Find where the given text appears and provide that cell's center as (X, Y) coordinate. 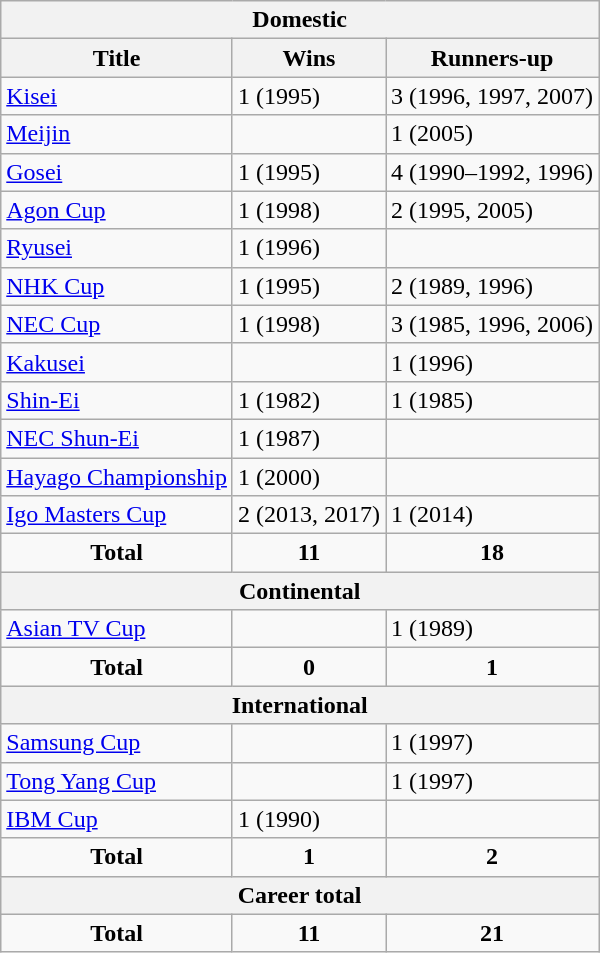
1 (1990) (308, 819)
1 (2014) (492, 515)
Tong Yang Cup (117, 781)
1 (1982) (308, 400)
2 (492, 857)
Meijin (117, 134)
Wins (308, 58)
1 (2005) (492, 134)
Career total (300, 895)
1 (2000) (308, 477)
Shin-Ei (117, 400)
18 (492, 553)
Kisei (117, 96)
Runners-up (492, 58)
1 (1989) (492, 629)
2 (1995, 2005) (492, 210)
21 (492, 933)
Agon Cup (117, 210)
NEC Shun-Ei (117, 438)
Asian TV Cup (117, 629)
Ryusei (117, 248)
International (300, 705)
Kakusei (117, 362)
3 (1985, 1996, 2006) (492, 324)
Gosei (117, 172)
2 (2013, 2017) (308, 515)
Continental (300, 591)
Samsung Cup (117, 743)
2 (1989, 1996) (492, 286)
1 (1985) (492, 400)
0 (308, 667)
Title (117, 58)
3 (1996, 1997, 2007) (492, 96)
NHK Cup (117, 286)
4 (1990–1992, 1996) (492, 172)
Domestic (300, 20)
NEC Cup (117, 324)
Igo Masters Cup (117, 515)
IBM Cup (117, 819)
Hayago Championship (117, 477)
1 (1987) (308, 438)
